Return the [x, y] coordinate for the center point of the cell that contains the specified text.  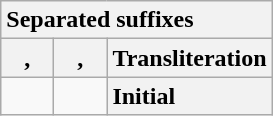
Transliteration [190, 58]
Separated suffixes [136, 20]
Initial [190, 96]
